Capture the cell that displays the provided text and extract its (x, y) central coordinate. 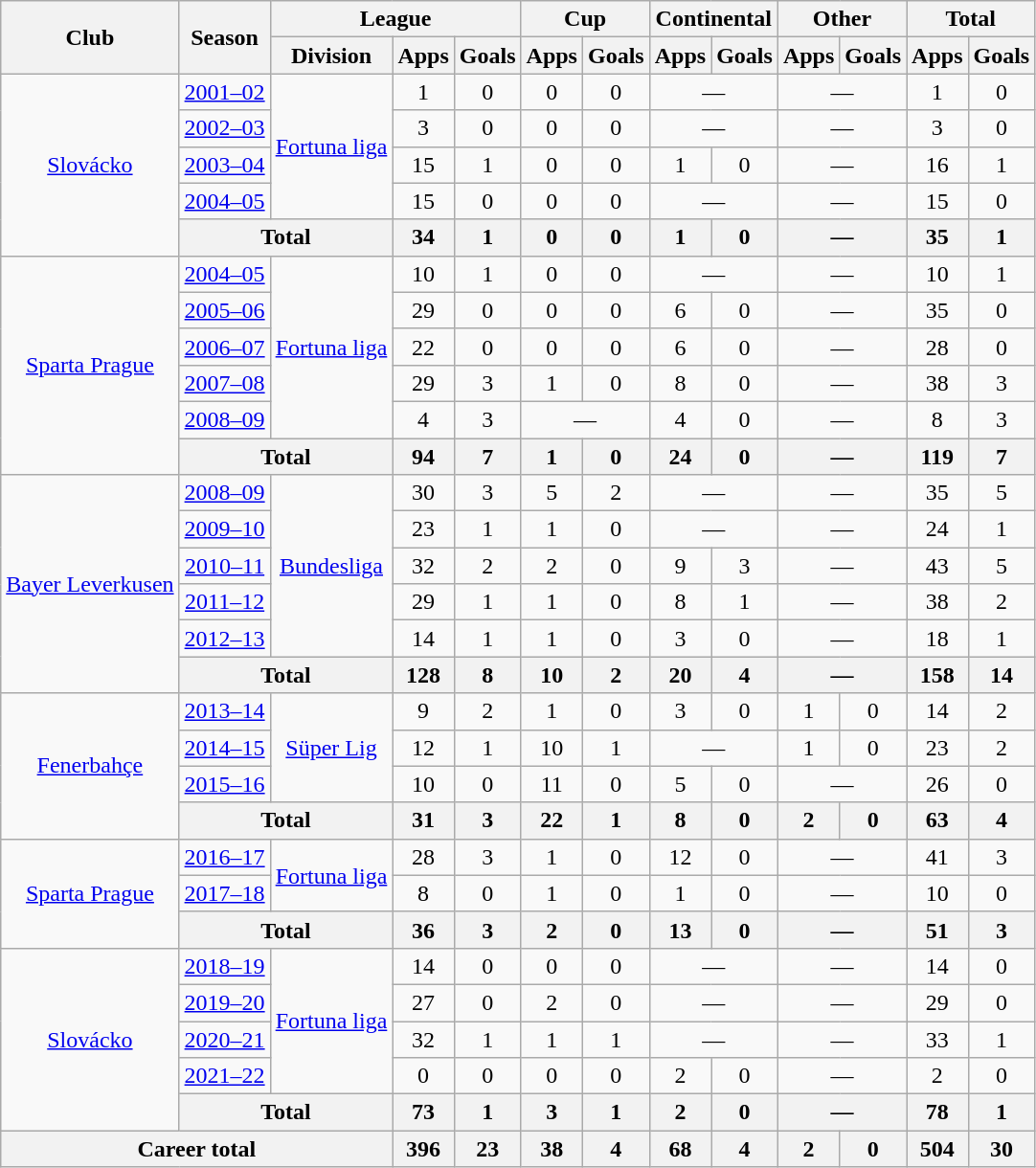
31 (423, 820)
504 (937, 1149)
128 (423, 675)
2016–17 (224, 857)
Continental (713, 19)
119 (937, 457)
2017–18 (224, 893)
36 (423, 930)
63 (937, 820)
26 (937, 784)
16 (937, 165)
2001–02 (224, 92)
Süper Lig (331, 748)
2014–15 (224, 748)
41 (937, 857)
18 (937, 639)
11 (552, 784)
2015–16 (224, 784)
2003–04 (224, 165)
396 (423, 1149)
2019–20 (224, 1002)
20 (680, 675)
27 (423, 1002)
13 (680, 930)
League (395, 19)
Fenerbahçe (90, 766)
2010–11 (224, 566)
73 (423, 1112)
Bundesliga (331, 566)
2011–12 (224, 602)
2018–19 (224, 966)
33 (937, 1039)
94 (423, 457)
Season (224, 37)
43 (937, 566)
78 (937, 1112)
2007–08 (224, 383)
68 (680, 1149)
Career total (197, 1149)
34 (423, 237)
51 (937, 930)
2020–21 (224, 1039)
2021–22 (224, 1076)
158 (937, 675)
Bayer Leverkusen (90, 584)
2013–14 (224, 711)
Club (90, 37)
Other (842, 19)
2005–06 (224, 310)
2002–03 (224, 128)
2012–13 (224, 639)
Cup (585, 19)
2009–10 (224, 529)
2006–07 (224, 347)
Division (331, 56)
